Return [X, Y] of the center of cell containing provided text 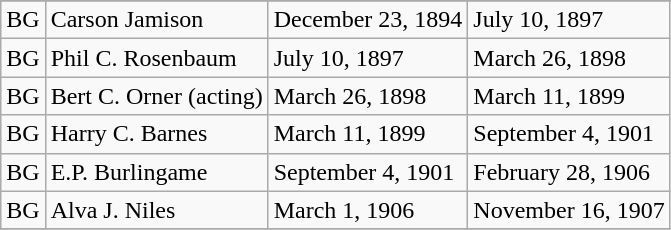
December 23, 1894 [368, 20]
Alva J. Niles [156, 210]
March 1, 1906 [368, 210]
February 28, 1906 [569, 172]
Harry C. Barnes [156, 134]
E.P. Burlingame [156, 172]
November 16, 1907 [569, 210]
Phil C. Rosenbaum [156, 58]
Carson Jamison [156, 20]
Bert C. Orner (acting) [156, 96]
